Locate the cell with the specified text and output its (x, y) center coordinate. 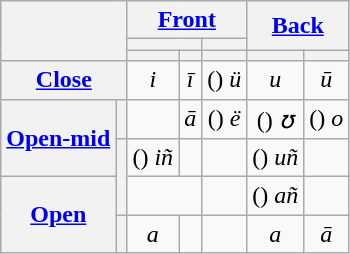
Close (64, 80)
() iñ (153, 158)
() ë (224, 119)
i (153, 80)
Open-mid (58, 138)
u (276, 80)
() o (326, 119)
() añ (276, 196)
ī (190, 80)
() ü (224, 80)
Open (58, 215)
ū (326, 80)
() uñ (276, 158)
Back (298, 26)
Front (187, 20)
() ʊ (276, 119)
